Locate the cell with the specified text and output its [X, Y] center coordinate. 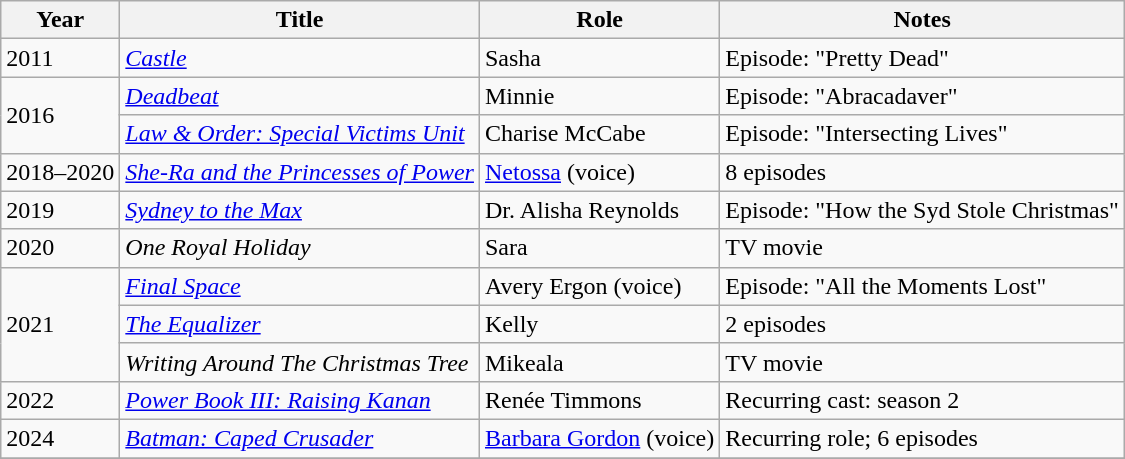
Barbara Gordon (voice) [599, 438]
Episode: "Abracadaver" [922, 96]
Episode: "Intersecting Lives" [922, 134]
2018–2020 [60, 172]
Charise McCabe [599, 134]
Power Book III: Raising Kanan [300, 400]
Dr. Alisha Reynolds [599, 210]
Castle [300, 58]
One Royal Holiday [300, 248]
Mikeala [599, 362]
2024 [60, 438]
2020 [60, 248]
Episode: "How the Syd Stole Christmas" [922, 210]
Kelly [599, 324]
8 episodes [922, 172]
Episode: "All the Moments Lost" [922, 286]
Role [599, 20]
Recurring role; 6 episodes [922, 438]
Writing Around The Christmas Tree [300, 362]
Final Space [300, 286]
Sasha [599, 58]
2016 [60, 115]
Episode: "Pretty Dead" [922, 58]
Minnie [599, 96]
Sara [599, 248]
Avery Ergon (voice) [599, 286]
2 episodes [922, 324]
Recurring cast: season 2 [922, 400]
Renée Timmons [599, 400]
2019 [60, 210]
Title [300, 20]
Netossa (voice) [599, 172]
2021 [60, 324]
Law & Order: Special Victims Unit [300, 134]
Deadbeat [300, 96]
She-Ra and the Princesses of Power [300, 172]
2022 [60, 400]
Sydney to the Max [300, 210]
Notes [922, 20]
2011 [60, 58]
Batman: Caped Crusader [300, 438]
Year [60, 20]
The Equalizer [300, 324]
